Scan for the cell matching the given text and deliver its [x, y] coordinate at center. 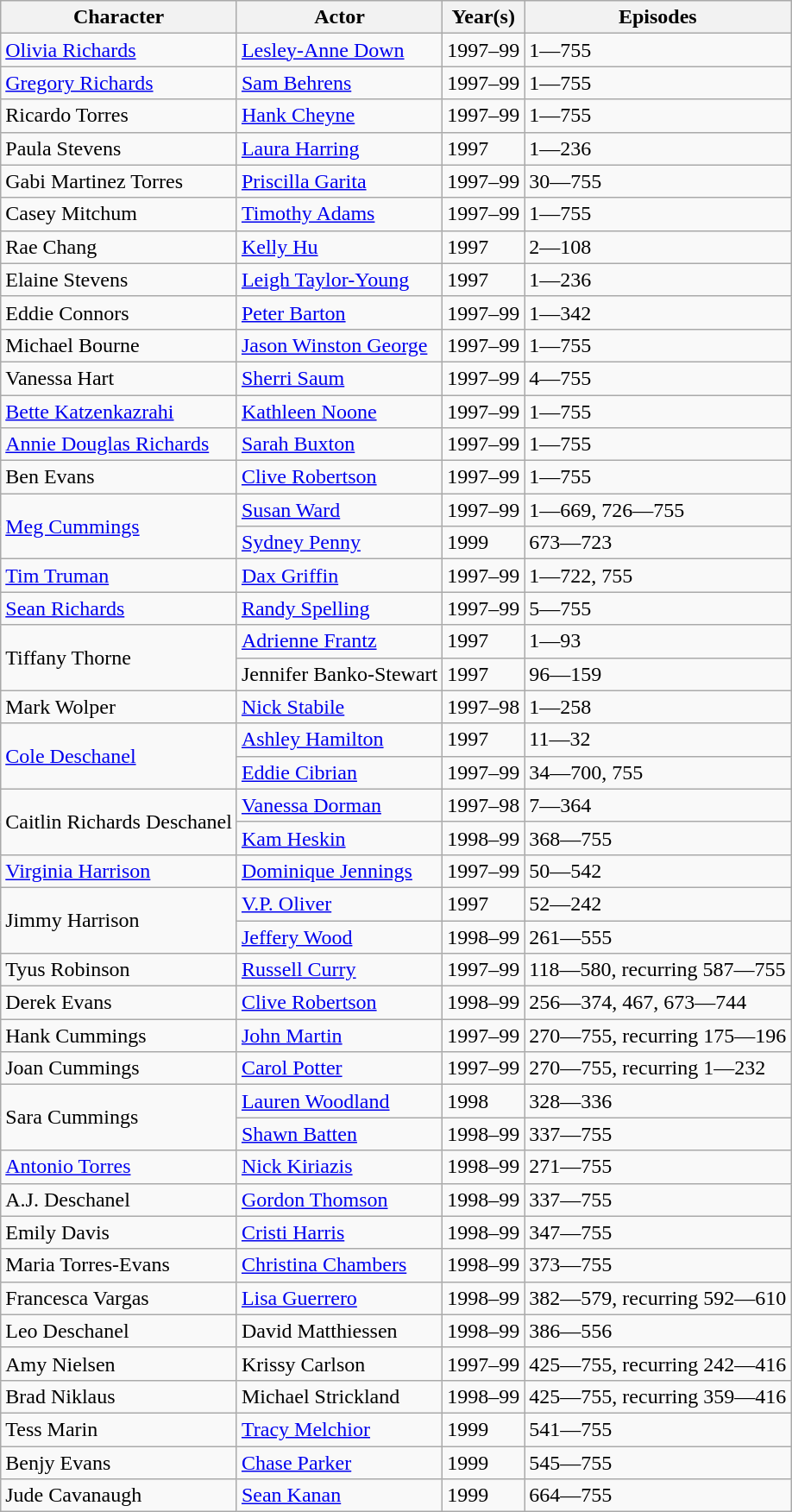
Jude Cavanaugh [119, 1496]
Dax Griffin [339, 576]
368―755 [657, 838]
Sean Richards [119, 608]
Kam Heskin [339, 838]
Ben Evans [119, 477]
1―258 [657, 707]
Rae Chang [119, 247]
256―374, 467, 673―744 [657, 1003]
Jennifer Banko-Stewart [339, 674]
Vanessa Hart [119, 378]
2―108 [657, 247]
Derek Evans [119, 1003]
Sarah Buxton [339, 444]
Jimmy Harrison [119, 920]
Tim Truman [119, 576]
Sydney Penny [339, 543]
Ricardo Torres [119, 116]
Adrienne Frantz [339, 641]
Joan Cummings [119, 1068]
50―542 [657, 871]
Sam Behrens [339, 83]
1―722, 755 [657, 576]
Actor [339, 17]
Shawn Batten [339, 1134]
541―755 [657, 1429]
Nick Stabile [339, 707]
Randy Spelling [339, 608]
271―755 [657, 1167]
7―364 [657, 805]
Leo Deschanel [119, 1331]
5―755 [657, 608]
Episodes [657, 17]
Year(s) [483, 17]
Caitlin Richards Deschanel [119, 822]
Eddie Cibrian [339, 772]
Nick Kiriazis [339, 1167]
Gordon Thomson [339, 1200]
1998 [483, 1101]
Carol Potter [339, 1068]
425―755, recurring 359―416 [657, 1396]
Krissy Carlson [339, 1364]
Tiffany Thorne [119, 658]
Peter Barton [339, 312]
270―755, recurring 175―196 [657, 1036]
673―723 [657, 543]
34―700, 755 [657, 772]
425―755, recurring 242―416 [657, 1364]
Christina Chambers [339, 1265]
Sara Cummings [119, 1118]
Emily Davis [119, 1232]
Gabi Martinez Torres [119, 181]
328―336 [657, 1101]
4―755 [657, 378]
Lauren Woodland [339, 1101]
1―342 [657, 312]
Virginia Harrison [119, 871]
386―556 [657, 1331]
96―159 [657, 674]
118―580, recurring 587―755 [657, 970]
V.P. Oliver [339, 904]
David Matthiessen [339, 1331]
Michael Bourne [119, 345]
Tyus Robinson [119, 970]
Paula Stevens [119, 148]
Francesca Vargas [119, 1298]
Elaine Stevens [119, 280]
Jason Winston George [339, 345]
382―579, recurring 592―610 [657, 1298]
11―32 [657, 740]
Michael Strickland [339, 1396]
Kathleen Noone [339, 412]
373―755 [657, 1265]
Amy Nielsen [119, 1364]
Susan Ward [339, 510]
Maria Torres-Evans [119, 1265]
Ashley Hamilton [339, 740]
Sherri Saum [339, 378]
545―755 [657, 1463]
Olivia Richards [119, 50]
Timothy Adams [339, 214]
Vanessa Dorman [339, 805]
Leigh Taylor-Young [339, 280]
664―755 [657, 1496]
261―555 [657, 936]
1―669, 726―755 [657, 510]
Dominique Jennings [339, 871]
Brad Niklaus [119, 1396]
Casey Mitchum [119, 214]
Kelly Hu [339, 247]
Gregory Richards [119, 83]
Russell Curry [339, 970]
1―93 [657, 641]
Benjy Evans [119, 1463]
Jeffery Wood [339, 936]
Sean Kanan [339, 1496]
Bette Katzenkazrahi [119, 412]
A.J. Deschanel [119, 1200]
30―755 [657, 181]
Cole Deschanel [119, 756]
52―242 [657, 904]
Lesley-Anne Down [339, 50]
Hank Cummings [119, 1036]
Cristi Harris [339, 1232]
Annie Douglas Richards [119, 444]
Meg Cummings [119, 526]
270―755, recurring 1―232 [657, 1068]
Chase Parker [339, 1463]
347―755 [657, 1232]
Antonio Torres [119, 1167]
Eddie Connors [119, 312]
Lisa Guerrero [339, 1298]
Tracy Melchior [339, 1429]
Hank Cheyne [339, 116]
Mark Wolper [119, 707]
John Martin [339, 1036]
Character [119, 17]
Laura Harring [339, 148]
Tess Marin [119, 1429]
Priscilla Garita [339, 181]
